Detect which cell encompasses the target text, then output its (x, y) center coordinate. 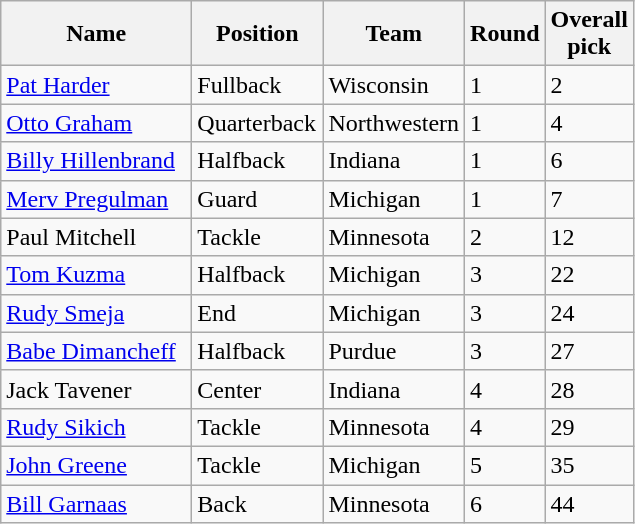
Tom Kuzma (96, 275)
22 (589, 275)
5 (505, 465)
Jack Tavener (96, 389)
35 (589, 465)
24 (589, 313)
28 (589, 389)
Paul Mitchell (96, 237)
Merv Pregulman (96, 199)
Name (96, 34)
Round (505, 34)
Position (258, 34)
Wisconsin (394, 85)
Back (258, 503)
John Greene (96, 465)
Quarterback (258, 123)
Northwestern (394, 123)
End (258, 313)
Overall pick (589, 34)
Fullback (258, 85)
Center (258, 389)
Guard (258, 199)
Rudy Sikich (96, 427)
7 (589, 199)
Pat Harder (96, 85)
Otto Graham (96, 123)
44 (589, 503)
12 (589, 237)
29 (589, 427)
27 (589, 351)
Rudy Smeja (96, 313)
Purdue (394, 351)
Billy Hillenbrand (96, 161)
Babe Dimancheff (96, 351)
Bill Garnaas (96, 503)
Team (394, 34)
